Return the (x, y) coordinate for the center point of the cell that contains the specified text.  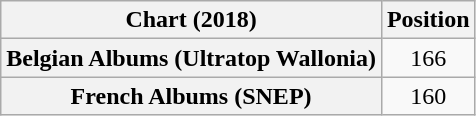
French Albums (SNEP) (192, 96)
Position (428, 20)
Belgian Albums (Ultratop Wallonia) (192, 58)
166 (428, 58)
160 (428, 96)
Chart (2018) (192, 20)
